Return (x, y) of the center of cell containing provided text 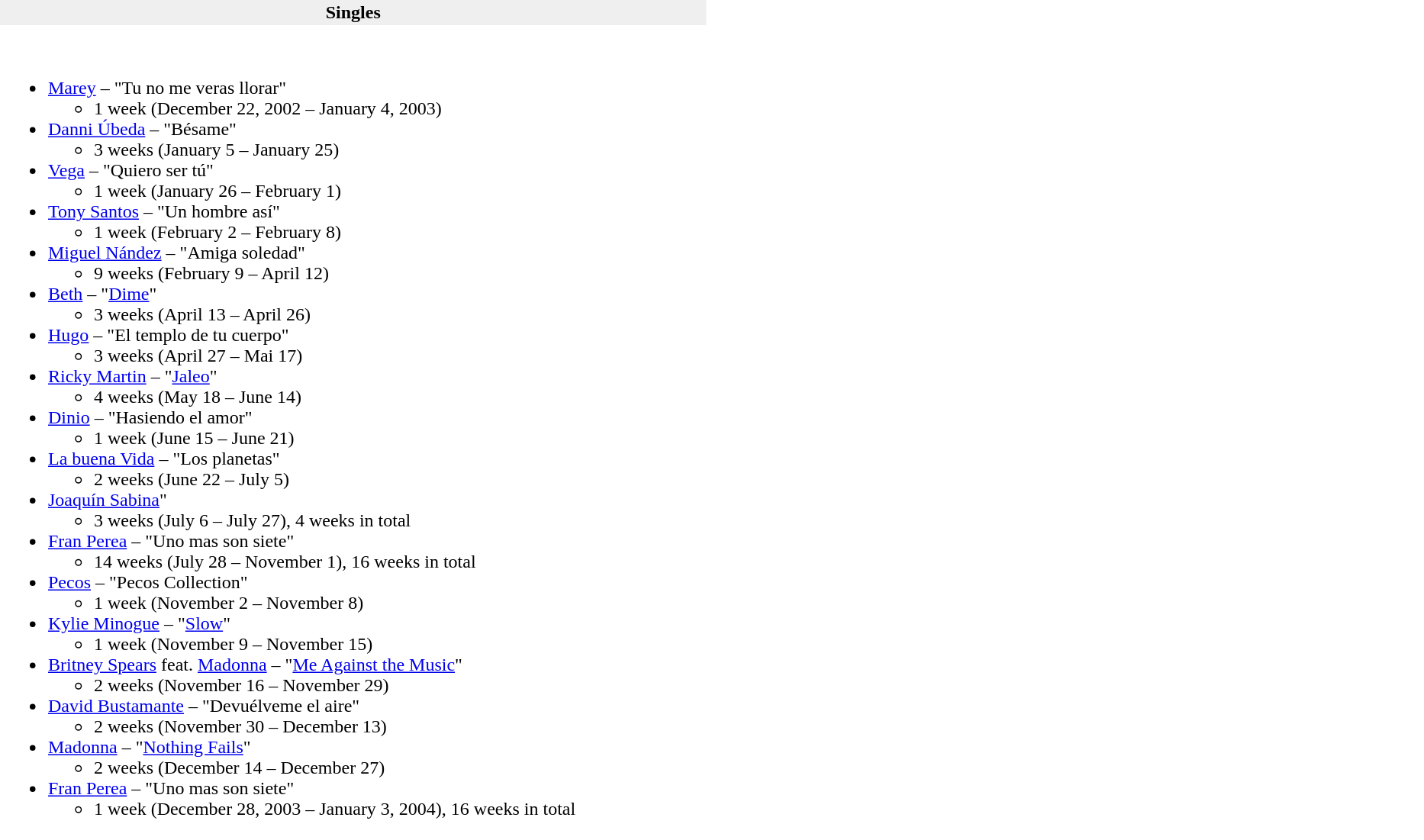
Singles (353, 12)
